Find where the given text appears and provide that cell's center as (x, y) coordinate. 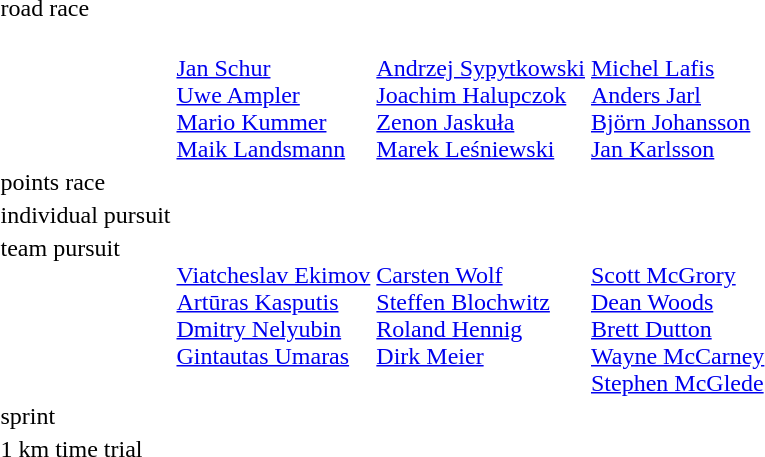
Carsten WolfSteffen BlochwitzRoland HennigDirk Meier (481, 316)
Viatcheslav EkimovArtūras KasputisDmitry NelyubinGintautas Umaras (274, 316)
Andrzej SypytkowskiJoachim HalupczokZenon JaskułaMarek Leśniewski (481, 95)
Jan SchurUwe AmplerMario KummerMaik Landsmann (274, 95)
